For the text-containing cell, return its midpoint in (X, Y) coordinate format. 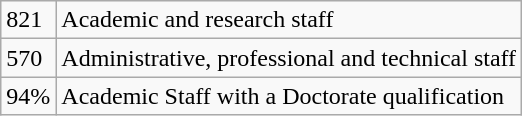
94% (28, 96)
570 (28, 58)
Academic and research staff (289, 20)
821 (28, 20)
Academic Staff with a Doctorate qualification (289, 96)
Administrative, professional and technical staff (289, 58)
